Provide the [X, Y] coordinate of the cell's center where the given text is located.  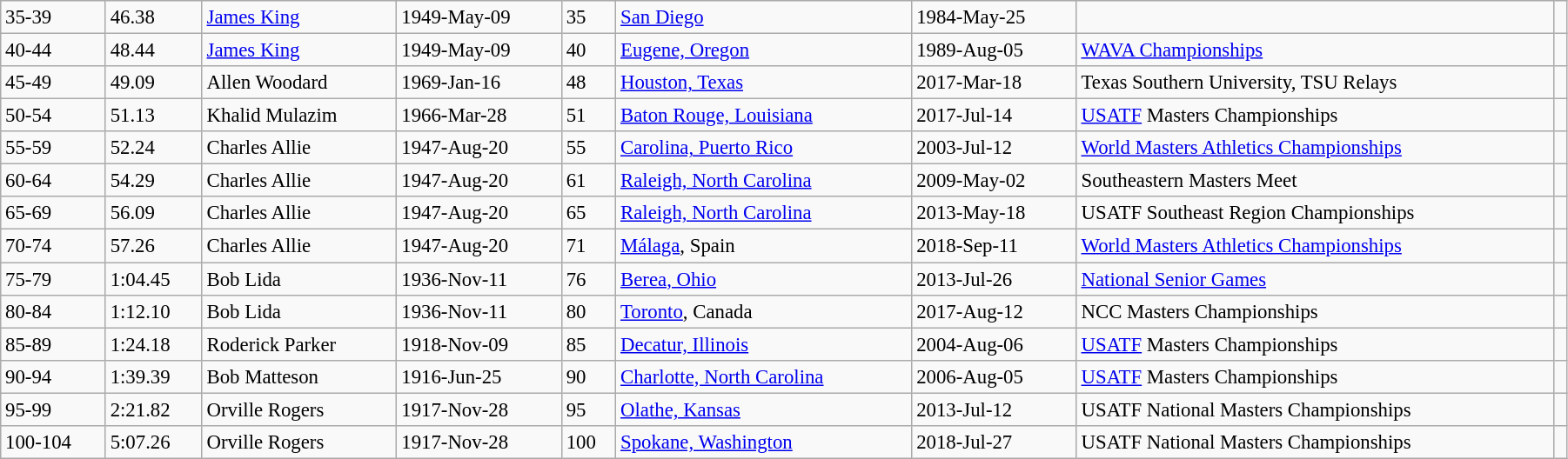
Carolina, Puerto Rico [764, 148]
Baton Rouge, Louisiana [764, 116]
1966-Mar-28 [479, 116]
40-44 [54, 50]
Bob Matteson [299, 376]
1:04.45 [153, 279]
48 [588, 83]
50-54 [54, 116]
100-104 [54, 442]
Málaga, Spain [764, 246]
2006-Aug-05 [994, 376]
2018-Jul-27 [994, 442]
Olathe, Kansas [764, 409]
Decatur, Illinois [764, 344]
Charlotte, North Carolina [764, 376]
2003-Jul-12 [994, 148]
46.38 [153, 17]
95-99 [54, 409]
1:24.18 [153, 344]
60-64 [54, 181]
100 [588, 442]
5:07.26 [153, 442]
2017-Mar-18 [994, 83]
55-59 [54, 148]
51.13 [153, 116]
57.26 [153, 246]
71 [588, 246]
2013-Jul-12 [994, 409]
80 [588, 311]
40 [588, 50]
54.29 [153, 181]
1916-Jun-25 [479, 376]
2:21.82 [153, 409]
National Senior Games [1315, 279]
2017-Jul-14 [994, 116]
75-79 [54, 279]
90 [588, 376]
NCC Masters Championships [1315, 311]
55 [588, 148]
49.09 [153, 83]
2018-Sep-11 [994, 246]
2009-May-02 [994, 181]
65-69 [54, 213]
51 [588, 116]
2004-Aug-06 [994, 344]
Roderick Parker [299, 344]
Houston, Texas [764, 83]
Spokane, Washington [764, 442]
Allen Woodard [299, 83]
65 [588, 213]
2017-Aug-12 [994, 311]
52.24 [153, 148]
WAVA Championships [1315, 50]
1:39.39 [153, 376]
1:12.10 [153, 311]
95 [588, 409]
2013-Jul-26 [994, 279]
48.44 [153, 50]
1984-May-25 [994, 17]
35 [588, 17]
Texas Southern University, TSU Relays [1315, 83]
1918-Nov-09 [479, 344]
Khalid Mulazim [299, 116]
70-74 [54, 246]
45-49 [54, 83]
Berea, Ohio [764, 279]
85 [588, 344]
1989-Aug-05 [994, 50]
85-89 [54, 344]
Southeastern Masters Meet [1315, 181]
56.09 [153, 213]
76 [588, 279]
80-84 [54, 311]
Toronto, Canada [764, 311]
90-94 [54, 376]
Eugene, Oregon [764, 50]
1969-Jan-16 [479, 83]
35-39 [54, 17]
San Diego [764, 17]
2013-May-18 [994, 213]
61 [588, 181]
USATF Southeast Region Championships [1315, 213]
